Pinpoint the cell where the given text exists, returning its [x, y] midpoint coordinate. 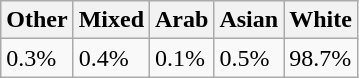
0.5% [249, 58]
Arab [182, 20]
0.4% [111, 58]
98.7% [321, 58]
Asian [249, 20]
Other [37, 20]
0.1% [182, 58]
White [321, 20]
Mixed [111, 20]
0.3% [37, 58]
